For the text-containing cell, return its midpoint in [X, Y] coordinate format. 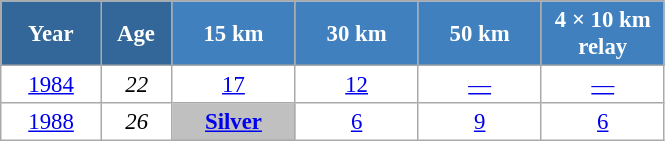
12 [356, 85]
22 [136, 85]
9 [480, 122]
26 [136, 122]
15 km [234, 34]
4 × 10 km relay [602, 34]
30 km [356, 34]
1984 [52, 85]
Year [52, 34]
Silver [234, 122]
17 [234, 85]
Age [136, 34]
1988 [52, 122]
50 km [480, 34]
